Locate the cell with the specified text and output its [X, Y] center coordinate. 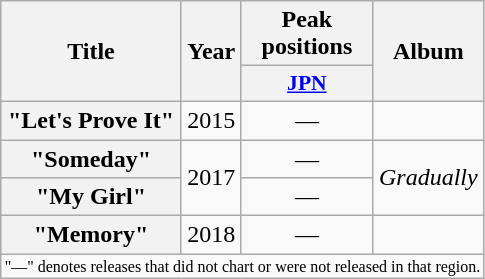
Gradually [428, 178]
2018 [211, 235]
Peak positions [306, 34]
Album [428, 52]
"Let's Prove It" [91, 120]
2017 [211, 178]
2015 [211, 120]
"My Girl" [91, 197]
"Someday" [91, 159]
JPN [306, 84]
Year [211, 52]
"Memory" [91, 235]
"—" denotes releases that did not chart or were not released in that region. [242, 266]
Title [91, 52]
